Determine the (x, y) coordinate at the center of the cell enclosing the given text.  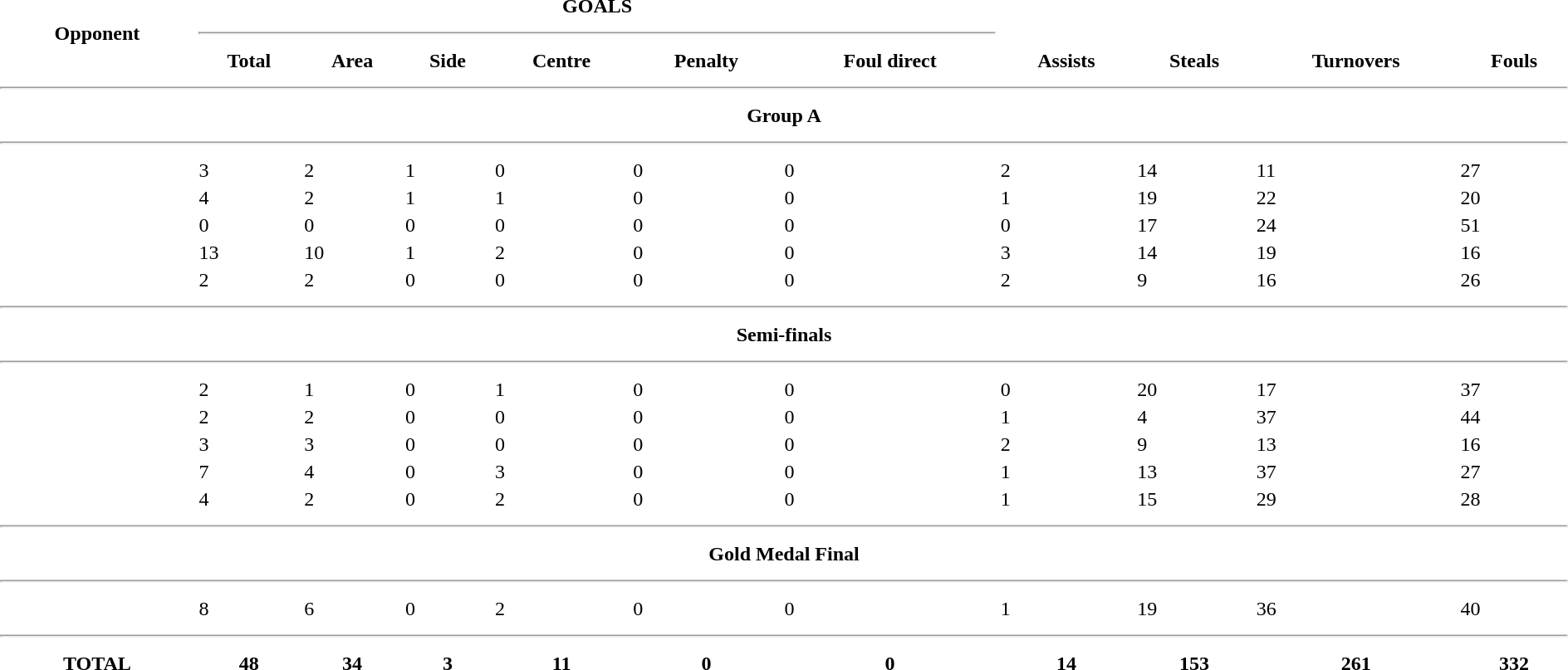
22 (1355, 198)
Centre (561, 61)
6 (352, 609)
Penalty (706, 61)
24 (1355, 225)
16 (1355, 280)
10 (352, 252)
Foul direct (890, 61)
Total (249, 61)
36 (1355, 609)
11 (1355, 170)
15 (1194, 499)
29 (1355, 499)
Area (352, 61)
7 (249, 472)
20 (1194, 389)
Side (447, 61)
8 (249, 609)
